Extract the [X, Y] coordinate from the center of the cell holding the provided text.  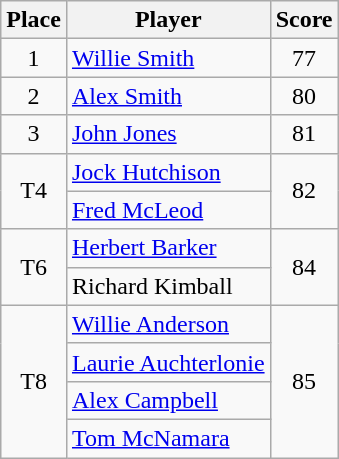
Alex Smith [168, 96]
T8 [34, 381]
Score [304, 20]
Player [168, 20]
Herbert Barker [168, 248]
Willie Anderson [168, 324]
77 [304, 58]
T6 [34, 267]
Richard Kimball [168, 286]
1 [34, 58]
John Jones [168, 134]
2 [34, 96]
Willie Smith [168, 58]
80 [304, 96]
Tom McNamara [168, 438]
Jock Hutchison [168, 172]
Fred McLeod [168, 210]
Alex Campbell [168, 400]
Place [34, 20]
85 [304, 381]
3 [34, 134]
81 [304, 134]
84 [304, 267]
Laurie Auchterlonie [168, 362]
T4 [34, 191]
82 [304, 191]
